For the text-containing cell, return its midpoint in [X, Y] coordinate format. 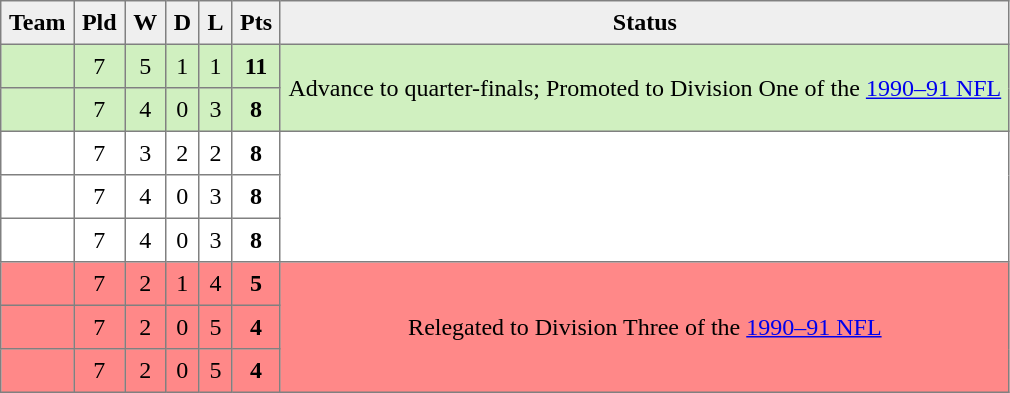
Status [644, 23]
D [182, 23]
Team [38, 23]
L [216, 23]
Advance to quarter-finals; Promoted to Division One of the 1990–91 NFL [644, 88]
Pts [256, 23]
Relegated to Division Three of the 1990–91 NFL [644, 327]
Pld [100, 23]
W [145, 23]
11 [256, 66]
